From the cell containing the given text, extract its center point as [x, y] coordinate. 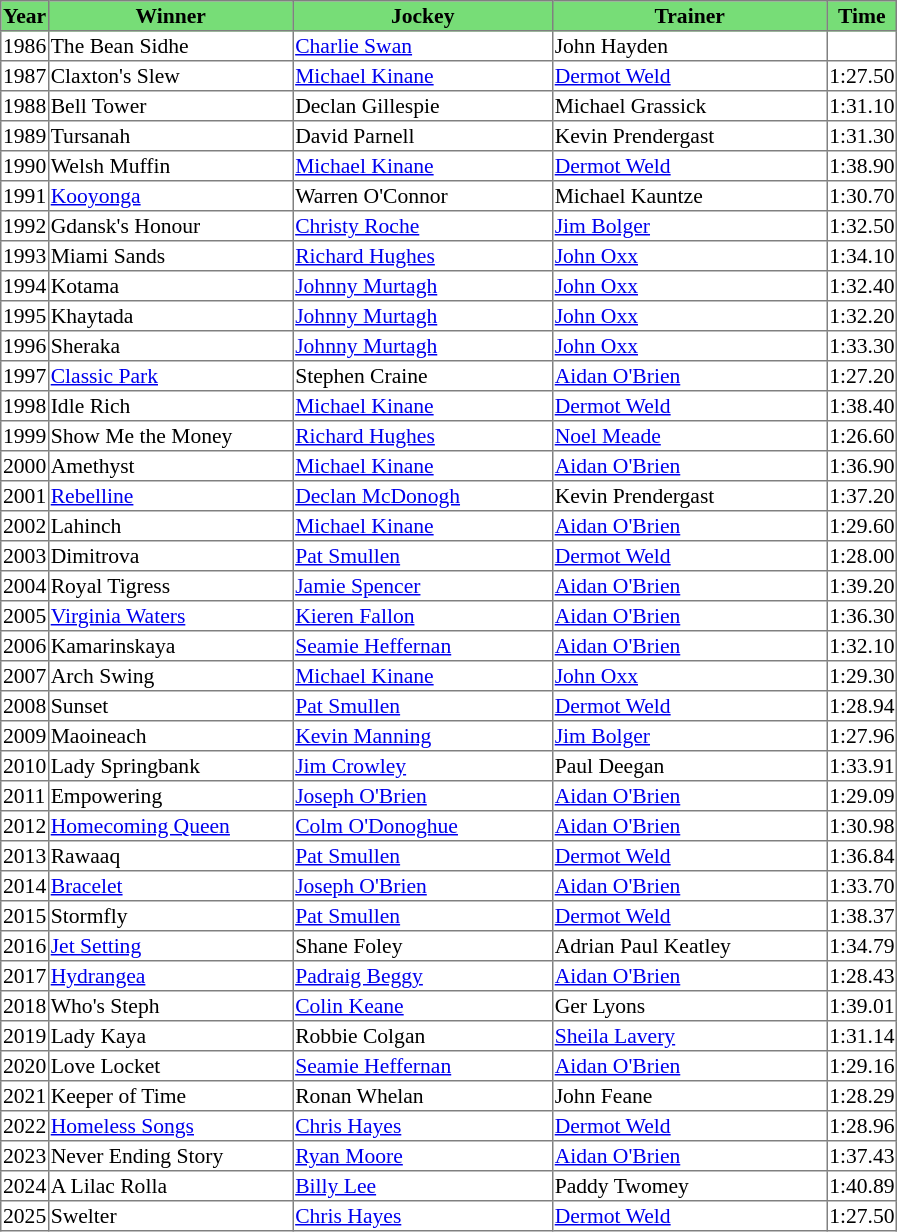
Arch Swing [170, 676]
Bracelet [170, 886]
1:33.91 [862, 766]
1:30.98 [862, 826]
1:38.37 [862, 916]
Miami Sands [170, 256]
Rebelline [170, 496]
1993 [25, 256]
2014 [25, 886]
1:29.30 [862, 676]
1995 [25, 316]
1:28.43 [862, 976]
Classic Park [170, 376]
Homecoming Queen [170, 826]
Who's Steph [170, 1006]
2017 [25, 976]
Noel Meade [689, 436]
Jamie Spencer [423, 586]
Kotama [170, 286]
1:28.29 [862, 1096]
1997 [25, 376]
1:39.01 [862, 1006]
2011 [25, 796]
Tursanah [170, 136]
Padraig Beggy [423, 976]
1996 [25, 346]
1:28.96 [862, 1126]
2012 [25, 826]
The Bean Sidhe [170, 46]
1:34.10 [862, 256]
Homeless Songs [170, 1126]
2020 [25, 1066]
2004 [25, 586]
1:31.14 [862, 1036]
1987 [25, 76]
1999 [25, 436]
1:39.20 [862, 586]
1:32.10 [862, 646]
Ronan Whelan [423, 1096]
1:33.70 [862, 886]
2010 [25, 766]
1:29.16 [862, 1066]
2000 [25, 466]
Declan McDonogh [423, 496]
1998 [25, 406]
David Parnell [423, 136]
Lahinch [170, 526]
2007 [25, 676]
Michael Grassick [689, 106]
1986 [25, 46]
Lady Kaya [170, 1036]
2023 [25, 1156]
2013 [25, 856]
Empowering [170, 796]
2002 [25, 526]
Kooyonga [170, 196]
Year [25, 16]
1:29.09 [862, 796]
Welsh Muffin [170, 166]
Stephen Craine [423, 376]
2006 [25, 646]
2008 [25, 706]
Royal Tigress [170, 586]
Love Locket [170, 1066]
Colm O'Donoghue [423, 826]
Ger Lyons [689, 1006]
1:36.84 [862, 856]
2009 [25, 736]
1:26.60 [862, 436]
1:27.96 [862, 736]
Trainer [689, 16]
1991 [25, 196]
1:37.20 [862, 496]
Robbie Colgan [423, 1036]
1:32.20 [862, 316]
Charlie Swan [423, 46]
2024 [25, 1186]
Stormfly [170, 916]
Paddy Twomey [689, 1186]
Billy Lee [423, 1186]
Kieren Fallon [423, 616]
1:36.30 [862, 616]
Sunset [170, 706]
Jim Crowley [423, 766]
Time [862, 16]
Claxton's Slew [170, 76]
Idle Rich [170, 406]
A Lilac Rolla [170, 1186]
1:40.89 [862, 1186]
Show Me the Money [170, 436]
Sheila Lavery [689, 1036]
Rawaaq [170, 856]
Jockey [423, 16]
Sheraka [170, 346]
1:28.00 [862, 556]
2005 [25, 616]
2018 [25, 1006]
Bell Tower [170, 106]
John Hayden [689, 46]
1988 [25, 106]
Michael Kauntze [689, 196]
Never Ending Story [170, 1156]
2016 [25, 946]
Kevin Manning [423, 736]
Jet Setting [170, 946]
Adrian Paul Keatley [689, 946]
2021 [25, 1096]
Khaytada [170, 316]
2003 [25, 556]
Colin Keane [423, 1006]
Christy Roche [423, 226]
1:29.60 [862, 526]
Maoineach [170, 736]
Dimitrova [170, 556]
Virginia Waters [170, 616]
1:31.10 [862, 106]
1:30.70 [862, 196]
1:27.20 [862, 376]
Amethyst [170, 466]
Kamarinskaya [170, 646]
2019 [25, 1036]
1:34.79 [862, 946]
1990 [25, 166]
1:38.90 [862, 166]
1:36.90 [862, 466]
Hydrangea [170, 976]
Warren O'Connor [423, 196]
Shane Foley [423, 946]
1:28.94 [862, 706]
1:38.40 [862, 406]
1:33.30 [862, 346]
1:31.30 [862, 136]
2022 [25, 1126]
1:32.50 [862, 226]
Lady Springbank [170, 766]
1:32.40 [862, 286]
Winner [170, 16]
John Feane [689, 1096]
Ryan Moore [423, 1156]
2015 [25, 916]
1989 [25, 136]
Declan Gillespie [423, 106]
Gdansk's Honour [170, 226]
2001 [25, 496]
1992 [25, 226]
Keeper of Time [170, 1096]
Paul Deegan [689, 766]
1994 [25, 286]
2025 [25, 1216]
1:37.43 [862, 1156]
Swelter [170, 1216]
